Detect which cell encompasses the target text, then output its (x, y) center coordinate. 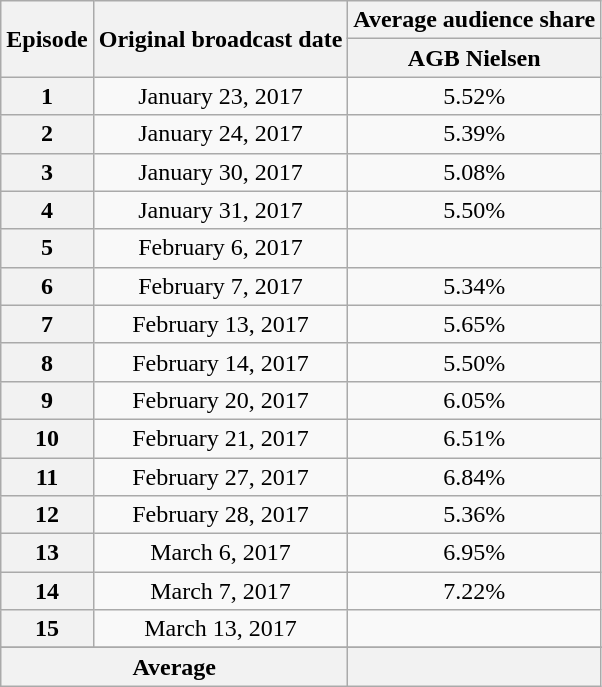
February 14, 2017 (220, 362)
2 (47, 134)
January 31, 2017 (220, 210)
February 7, 2017 (220, 286)
5.08% (474, 172)
7.22% (474, 591)
February 28, 2017 (220, 515)
6.95% (474, 553)
7 (47, 324)
Episode (47, 39)
February 13, 2017 (220, 324)
4 (47, 210)
9 (47, 400)
12 (47, 515)
AGB Nielsen (474, 58)
March 7, 2017 (220, 591)
6.84% (474, 477)
6.51% (474, 438)
5.34% (474, 286)
15 (47, 629)
5 (47, 248)
5.52% (474, 96)
February 20, 2017 (220, 400)
January 30, 2017 (220, 172)
Original broadcast date (220, 39)
1 (47, 96)
3 (47, 172)
Average (174, 667)
6 (47, 286)
January 24, 2017 (220, 134)
March 13, 2017 (220, 629)
13 (47, 553)
January 23, 2017 (220, 96)
Average audience share (474, 20)
11 (47, 477)
14 (47, 591)
February 21, 2017 (220, 438)
5.36% (474, 515)
February 27, 2017 (220, 477)
5.39% (474, 134)
8 (47, 362)
5.65% (474, 324)
10 (47, 438)
March 6, 2017 (220, 553)
6.05% (474, 400)
February 6, 2017 (220, 248)
